Pinpoint the cell where the given text exists, returning its (x, y) midpoint coordinate. 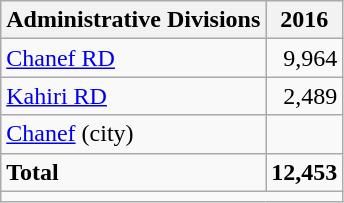
Total (134, 172)
Chanef RD (134, 58)
2016 (304, 20)
Kahiri RD (134, 96)
12,453 (304, 172)
Chanef (city) (134, 134)
2,489 (304, 96)
Administrative Divisions (134, 20)
9,964 (304, 58)
